Pinpoint the cell where the given text exists, returning its (X, Y) midpoint coordinate. 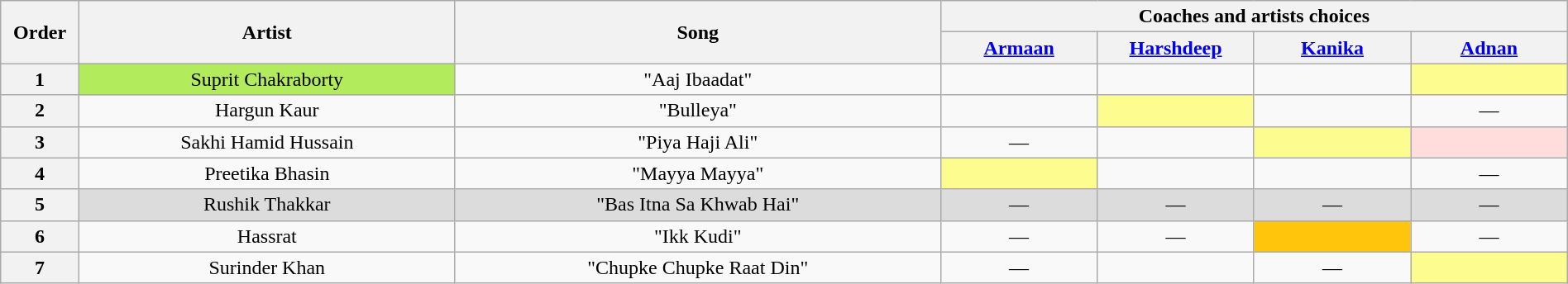
4 (40, 173)
"Ikk Kudi" (698, 236)
Hassrat (266, 236)
"Aaj Ibaadat" (698, 79)
Harshdeep (1176, 48)
"Mayya Mayya" (698, 173)
Armaan (1019, 48)
Hargun Kaur (266, 111)
Kanika (1331, 48)
7 (40, 267)
3 (40, 142)
Song (698, 32)
Adnan (1489, 48)
Rushik Thakkar (266, 205)
2 (40, 111)
Sakhi Hamid Hussain (266, 142)
1 (40, 79)
"Bas Itna Sa Khwab Hai" (698, 205)
Preetika Bhasin (266, 173)
6 (40, 236)
Surinder Khan (266, 267)
Suprit Chakraborty (266, 79)
"Chupke Chupke Raat Din" (698, 267)
Coaches and artists choices (1254, 17)
Order (40, 32)
"Bulleya" (698, 111)
Artist (266, 32)
"Piya Haji Ali" (698, 142)
5 (40, 205)
